Locate the cell with the specified text and output its (x, y) center coordinate. 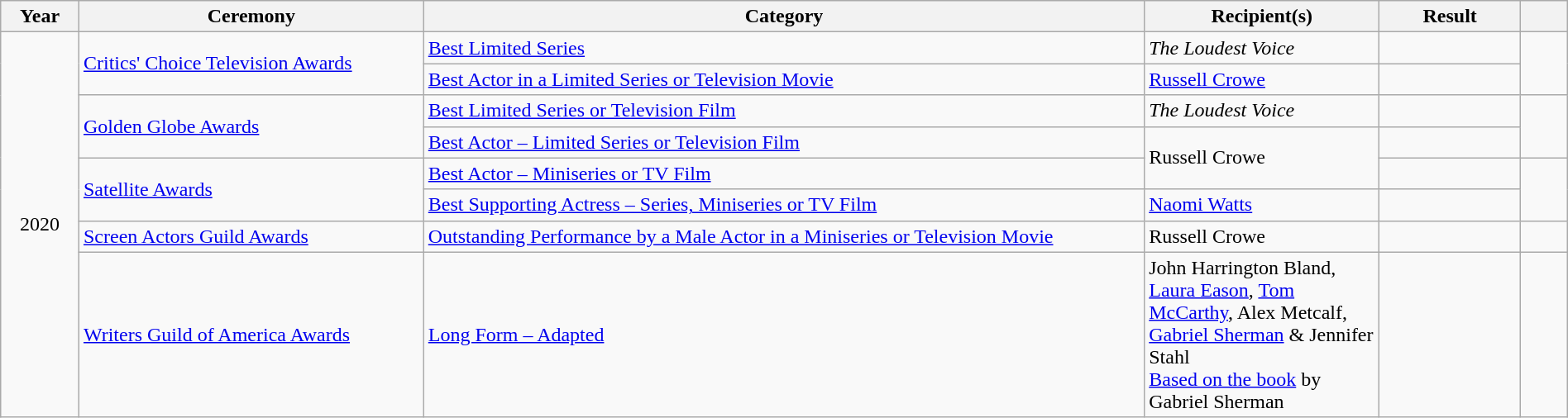
Naomi Watts (1262, 205)
Year (40, 17)
Recipient(s) (1262, 17)
Category (784, 17)
Golden Globe Awards (251, 126)
Best Actor – Limited Series or Television Film (784, 142)
Best Actor in a Limited Series or Television Movie (784, 79)
Best Limited Series or Television Film (784, 111)
Best Limited Series (784, 48)
John Harrington Bland, Laura Eason, Tom McCarthy, Alex Metcalf, Gabriel Sherman & Jennifer StahlBased on the book by Gabriel Sherman (1262, 335)
Best Actor – Miniseries or TV Film (784, 173)
Outstanding Performance by a Male Actor in a Miniseries or Television Movie (784, 236)
Ceremony (251, 17)
Critics' Choice Television Awards (251, 64)
2020 (40, 225)
Writers Guild of America Awards (251, 335)
Satellite Awards (251, 189)
Long Form – Adapted (784, 335)
Best Supporting Actress – Series, Miniseries or TV Film (784, 205)
Result (1450, 17)
Screen Actors Guild Awards (251, 236)
